Detect which cell encompasses the target text, then output its (x, y) center coordinate. 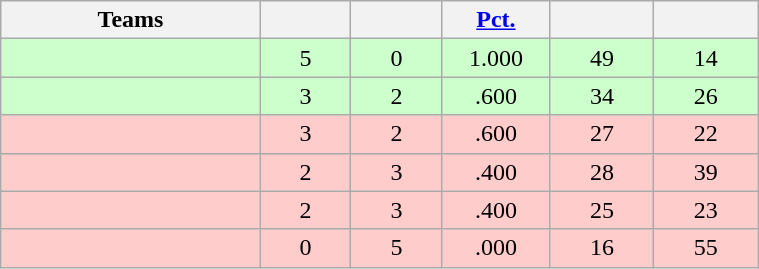
25 (602, 210)
.000 (496, 248)
27 (602, 134)
Teams (130, 20)
14 (706, 58)
16 (602, 248)
26 (706, 96)
34 (602, 96)
39 (706, 172)
1.000 (496, 58)
23 (706, 210)
Pct. (496, 20)
28 (602, 172)
55 (706, 248)
22 (706, 134)
49 (602, 58)
